Scan for the cell matching the given text and deliver its (X, Y) coordinate at center. 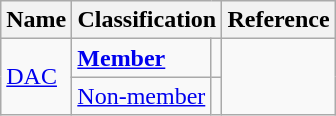
Name (36, 20)
DAC (36, 77)
Reference (278, 20)
Member (142, 58)
Non-member (142, 96)
Classification (147, 20)
